Search for the cell housing the specified text and yield its (x, y) center coordinate. 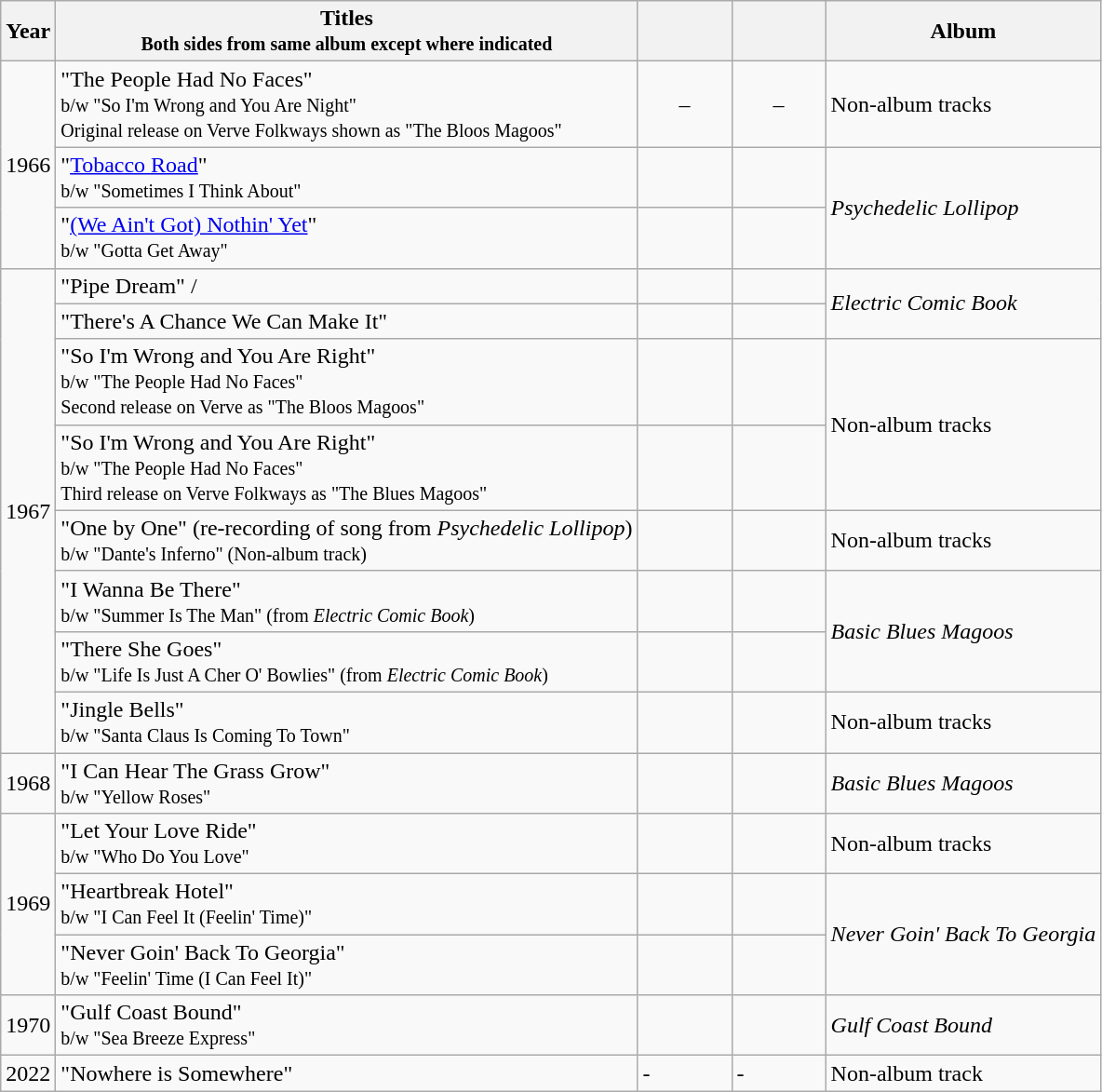
Album (963, 32)
1970 (28, 1026)
"Never Goin' Back To Georgia"b/w "Feelin' Time (I Can Feel It)" (346, 964)
Year (28, 32)
"I Can Hear The Grass Grow"b/w "Yellow Roses" (346, 782)
1968 (28, 782)
"Jingle Bells"b/w "Santa Claus Is Coming To Town" (346, 722)
1966 (28, 165)
TitlesBoth sides from same album except where indicated (346, 32)
Gulf Coast Bound (963, 1026)
"Pipe Dream" / (346, 286)
"So I'm Wrong and You Are Right"b/w "The People Had No Faces"Third release on Verve Folkways as "The Blues Magoos" (346, 467)
Electric Comic Book (963, 303)
2022 (28, 1073)
"Nowhere is Somewhere" (346, 1073)
"There She Goes"b/w "Life Is Just A Cher O' Bowlies" (from Electric Comic Book) (346, 661)
Non-album track (963, 1073)
1969 (28, 905)
Never Goin' Back To Georgia (963, 935)
"Gulf Coast Bound"b/w "Sea Breeze Express" (346, 1026)
"So I'm Wrong and You Are Right"b/w "The People Had No Faces"Second release on Verve as "The Bloos Magoos" (346, 382)
"Tobacco Road"b/w "Sometimes I Think About" (346, 177)
"I Wanna Be There" b/w "Summer Is The Man" (from Electric Comic Book) (346, 601)
1967 (28, 510)
"There's A Chance We Can Make It" (346, 321)
Psychedelic Lollipop (963, 208)
"Let Your Love Ride"b/w "Who Do You Love" (346, 843)
"One by One" (re-recording of song from Psychedelic Lollipop)b/w "Dante's Inferno" (Non-album track) (346, 540)
"(We Ain't Got) Nothin' Yet"b/w "Gotta Get Away" (346, 238)
"Heartbreak Hotel"b/w "I Can Feel It (Feelin' Time)" (346, 905)
"The People Had No Faces"b/w "So I'm Wrong and You Are Night"Original release on Verve Folkways shown as "The Bloos Magoos" (346, 104)
